Identify which cell holds the provided text, then report its [x, y] central coordinate. 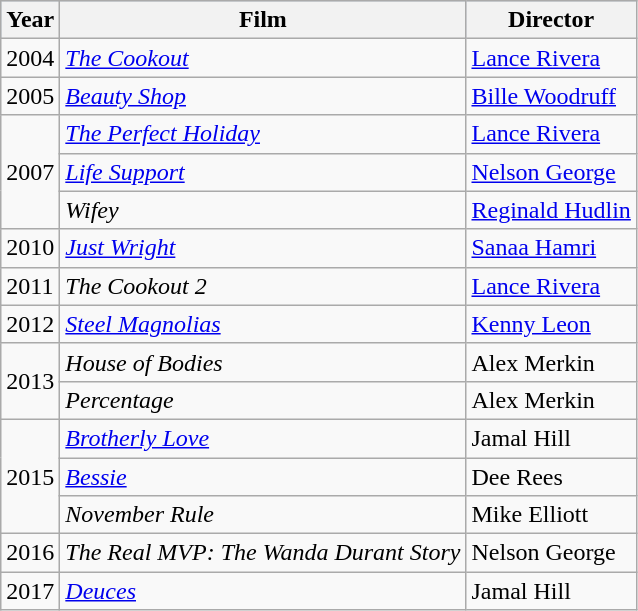
House of Bodies [263, 362]
Brotherly Love [263, 438]
2017 [30, 591]
Steel Magnolias [263, 324]
Bessie [263, 477]
2016 [30, 553]
Percentage [263, 400]
2010 [30, 248]
Beauty Shop [263, 96]
The Cookout [263, 58]
The Perfect Holiday [263, 134]
Reginald Hudlin [551, 210]
Life Support [263, 172]
2005 [30, 96]
2004 [30, 58]
Bille Woodruff [551, 96]
The Real MVP: The Wanda Durant Story [263, 553]
2007 [30, 172]
Mike Elliott [551, 515]
2012 [30, 324]
Kenny Leon [551, 324]
2015 [30, 476]
Sanaa Hamri [551, 248]
Just Wright [263, 248]
Wifey [263, 210]
2013 [30, 381]
2011 [30, 286]
Film [263, 20]
Year [30, 20]
November Rule [263, 515]
Dee Rees [551, 477]
Deuces [263, 591]
The Cookout 2 [263, 286]
Director [551, 20]
